Identify which cell holds the provided text, then report its [x, y] central coordinate. 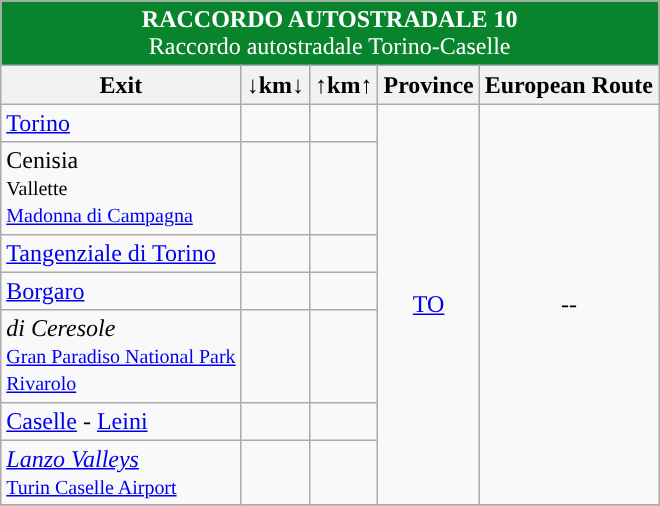
CenisiaValletteMadonna di Campagna [121, 188]
Lanzo Valleys Turin Caselle Airport [121, 472]
di Ceresole Gran Paradiso National ParkRivarolo [121, 356]
Torino [121, 123]
Tangenziale di Torino [121, 253]
European Route [568, 85]
↓km↓ [275, 85]
Exit [121, 85]
↑km↑ [344, 85]
Province [428, 85]
Caselle - Leini [121, 421]
-- [568, 304]
RACCORDO AUTOSTRADALE 10Raccordo autostradale Torino-Caselle [330, 34]
Borgaro [121, 291]
TO [428, 304]
